Scan for the cell matching the given text and deliver its [X, Y] coordinate at center. 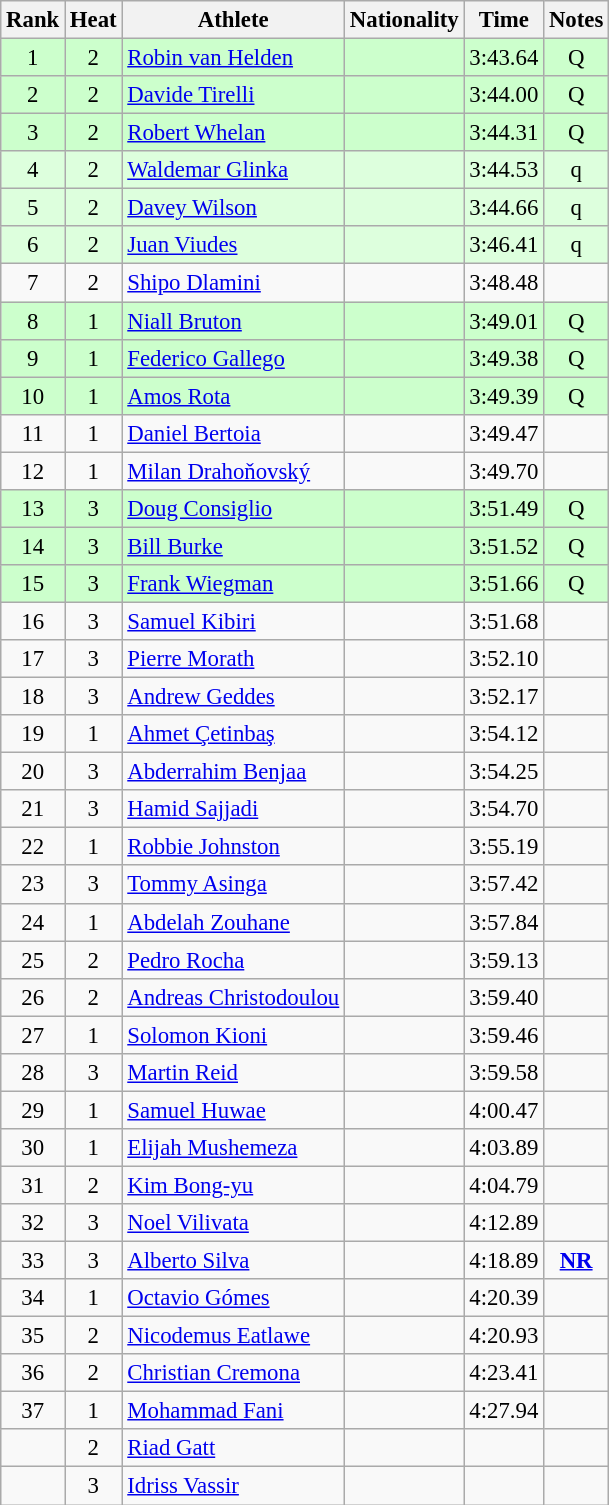
3:57.84 [504, 922]
4 [33, 170]
NR [576, 1261]
Athlete [234, 20]
Idriss Vassir [234, 1486]
3:44.31 [504, 133]
Noel Vilivata [234, 1223]
Bill Burke [234, 546]
Robbie Johnston [234, 847]
6 [33, 245]
3:51.66 [504, 584]
Notes [576, 20]
Federico Gallego [234, 358]
32 [33, 1223]
Andrew Geddes [234, 697]
3:49.39 [504, 396]
10 [33, 396]
Daniel Bertoia [234, 433]
Milan Drahoňovský [234, 471]
4:18.89 [504, 1261]
Abdelah Zouhane [234, 922]
3:59.58 [504, 1073]
3:51.52 [504, 546]
27 [33, 1035]
23 [33, 885]
11 [33, 433]
9 [33, 358]
3:57.42 [504, 885]
24 [33, 922]
4:23.41 [504, 1373]
4:03.89 [504, 1148]
Doug Consiglio [234, 509]
Christian Cremona [234, 1373]
4:12.89 [504, 1223]
Rank [33, 20]
19 [33, 734]
3:52.10 [504, 659]
Pedro Rocha [234, 960]
3:49.47 [504, 433]
3:44.66 [504, 208]
3:44.53 [504, 170]
Samuel Kibiri [234, 621]
3:54.12 [504, 734]
36 [33, 1373]
3:49.70 [504, 471]
7 [33, 283]
17 [33, 659]
21 [33, 809]
Pierre Morath [234, 659]
3:43.64 [504, 58]
Ahmet Çetinbaş [234, 734]
3:51.49 [504, 509]
Hamid Sajjadi [234, 809]
Shipo Dlamini [234, 283]
3:44.00 [504, 95]
3:48.48 [504, 283]
3:59.46 [504, 1035]
13 [33, 509]
Martin Reid [234, 1073]
Solomon Kioni [234, 1035]
Alberto Silva [234, 1261]
14 [33, 546]
Samuel Huwae [234, 1110]
3:46.41 [504, 245]
Juan Viudes [234, 245]
Robert Whelan [234, 133]
33 [33, 1261]
4:00.47 [504, 1110]
3:55.19 [504, 847]
Nationality [404, 20]
8 [33, 321]
Heat [94, 20]
Tommy Asinga [234, 885]
Amos Rota [234, 396]
5 [33, 208]
Waldemar Glinka [234, 170]
28 [33, 1073]
4:04.79 [504, 1185]
4:20.39 [504, 1298]
29 [33, 1110]
37 [33, 1411]
22 [33, 847]
25 [33, 960]
3:54.70 [504, 809]
3:59.40 [504, 997]
Nicodemus Eatlawe [234, 1336]
31 [33, 1185]
Mohammad Fani [234, 1411]
34 [33, 1298]
3:54.25 [504, 772]
Frank Wiegman [234, 584]
18 [33, 697]
4:27.94 [504, 1411]
Riad Gatt [234, 1449]
35 [33, 1336]
12 [33, 471]
4:20.93 [504, 1336]
3:51.68 [504, 621]
Andreas Christodoulou [234, 997]
Niall Bruton [234, 321]
Robin van Helden [234, 58]
3:59.13 [504, 960]
Elijah Mushemeza [234, 1148]
3:52.17 [504, 697]
16 [33, 621]
20 [33, 772]
3:49.01 [504, 321]
Davide Tirelli [234, 95]
Davey Wilson [234, 208]
Kim Bong-yu [234, 1185]
Abderrahim Benjaa [234, 772]
15 [33, 584]
26 [33, 997]
3:49.38 [504, 358]
Time [504, 20]
30 [33, 1148]
Octavio Gómes [234, 1298]
